Find where the given text appears and provide that cell's center as [x, y] coordinate. 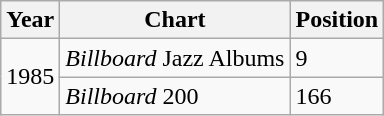
Chart [175, 20]
Billboard 200 [175, 96]
9 [337, 58]
Year [30, 20]
Billboard Jazz Albums [175, 58]
166 [337, 96]
Position [337, 20]
1985 [30, 77]
